Pinpoint the cell where the given text exists, returning its (x, y) midpoint coordinate. 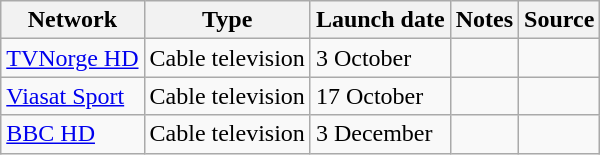
Type (227, 20)
3 October (380, 58)
Source (560, 20)
Viasat Sport (72, 96)
Notes (484, 20)
Network (72, 20)
3 December (380, 134)
TVNorge HD (72, 58)
17 October (380, 96)
Launch date (380, 20)
BBC HD (72, 134)
